For the text-containing cell, return its midpoint in [X, Y] coordinate format. 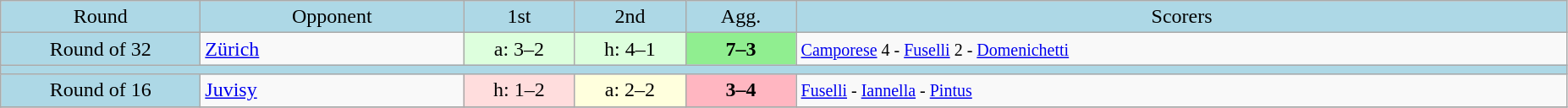
h: 1–2 [520, 90]
1st [520, 17]
Camporese 4 - Fuselli 2 - Domenichetti [1181, 49]
7–3 [741, 49]
Scorers [1181, 17]
Round [101, 17]
Juvisy [332, 90]
Agg. [741, 17]
Round of 16 [101, 90]
2nd [630, 17]
Round of 32 [101, 49]
Zürich [332, 49]
a: 2–2 [630, 90]
Opponent [332, 17]
Fuselli - Iannella - Pintus [1181, 90]
h: 4–1 [630, 49]
3–4 [741, 90]
a: 3–2 [520, 49]
